For the text-containing cell, return its midpoint in [X, Y] coordinate format. 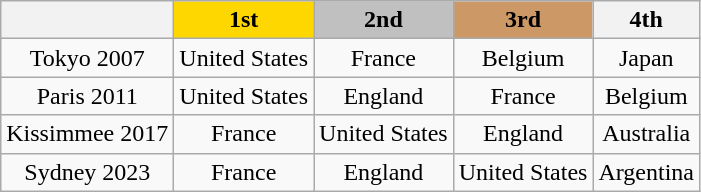
Paris 2011 [88, 96]
4th [646, 20]
2nd [384, 20]
3rd [523, 20]
Kissimmee 2017 [88, 134]
Australia [646, 134]
Japan [646, 58]
Argentina [646, 172]
Sydney 2023 [88, 172]
Tokyo 2007 [88, 58]
1st [244, 20]
